For the text-containing cell, return its midpoint in [x, y] coordinate format. 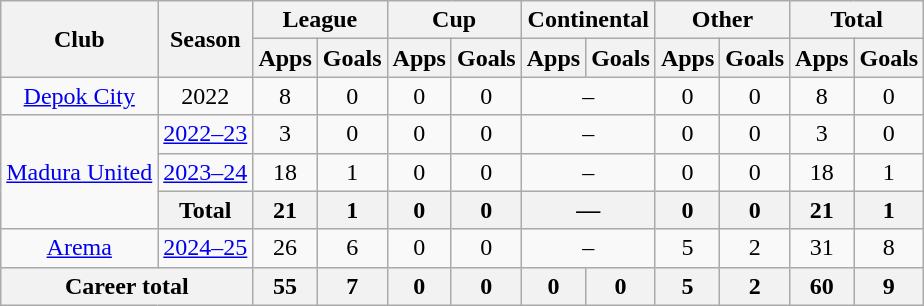
League [320, 20]
Season [206, 39]
— [588, 210]
Club [80, 39]
6 [352, 248]
Career total [127, 286]
2023–24 [206, 172]
55 [285, 286]
Other [722, 20]
60 [822, 286]
Depok City [80, 96]
Arema [80, 248]
2024–25 [206, 248]
7 [352, 286]
Madura United [80, 172]
2022 [206, 96]
Continental [588, 20]
Cup [454, 20]
9 [889, 286]
2022–23 [206, 134]
26 [285, 248]
31 [822, 248]
